Identify which cell holds the provided text, then report its [x, y] central coordinate. 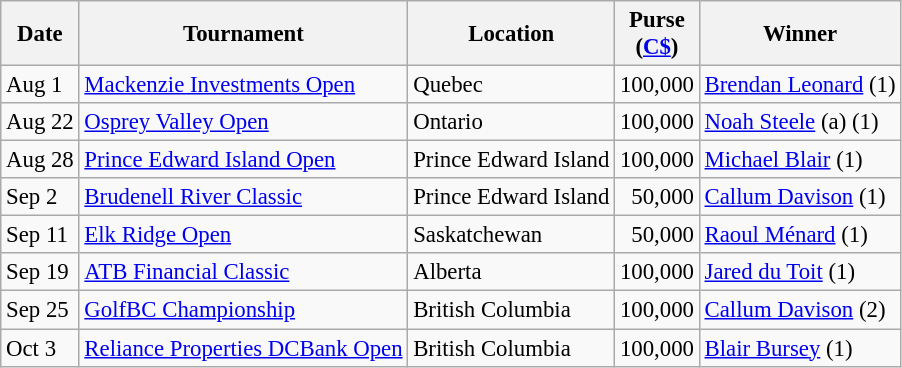
Brendan Leonard (1) [800, 85]
Winner [800, 34]
Prince Edward Island Open [244, 160]
Elk Ridge Open [244, 235]
Michael Blair (1) [800, 160]
Osprey Valley Open [244, 122]
Reliance Properties DCBank Open [244, 348]
Noah Steele (a) (1) [800, 122]
Ontario [512, 122]
Location [512, 34]
Date [40, 34]
Jared du Toit (1) [800, 273]
Sep 2 [40, 197]
Sep 19 [40, 273]
Saskatchewan [512, 235]
Purse(C$) [658, 34]
Aug 28 [40, 160]
Callum Davison (1) [800, 197]
Sep 11 [40, 235]
Aug 1 [40, 85]
Quebec [512, 85]
Mackenzie Investments Open [244, 85]
Callum Davison (2) [800, 310]
Tournament [244, 34]
Oct 3 [40, 348]
Aug 22 [40, 122]
Blair Bursey (1) [800, 348]
Brudenell River Classic [244, 197]
ATB Financial Classic [244, 273]
Alberta [512, 273]
Raoul Ménard (1) [800, 235]
GolfBC Championship [244, 310]
Sep 25 [40, 310]
